Output the (x, y) coordinate of the center of the cell containing the given text.  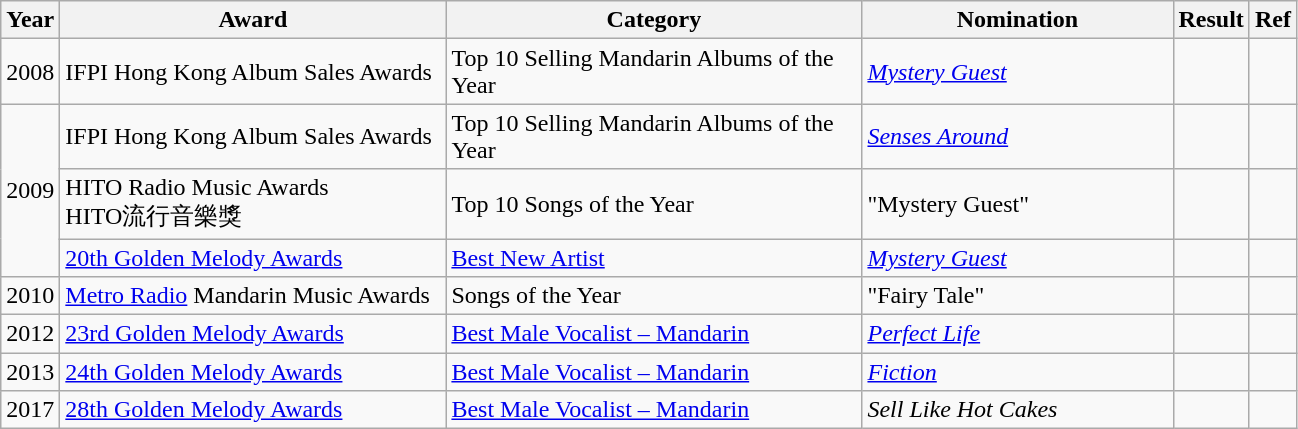
Top 10 Songs of the Year (654, 204)
"Mystery Guest" (1018, 204)
2008 (30, 72)
Year (30, 20)
23rd Golden Melody Awards (253, 334)
"Fairy Tale" (1018, 296)
Award (253, 20)
2013 (30, 372)
Best New Artist (654, 257)
2017 (30, 410)
24th Golden Melody Awards (253, 372)
Result (1211, 20)
Nomination (1018, 20)
Category (654, 20)
2012 (30, 334)
Fiction (1018, 372)
Senses Around (1018, 136)
20th Golden Melody Awards (253, 257)
Songs of the Year (654, 296)
2010 (30, 296)
28th Golden Melody Awards (253, 410)
HITO Radio Music AwardsHITO流行音樂獎 (253, 204)
Sell Like Hot Cakes (1018, 410)
Perfect Life (1018, 334)
2009 (30, 190)
Metro Radio Mandarin Music Awards (253, 296)
Ref (1272, 20)
